Return the (X, Y) coordinate for the center point of the cell that contains the specified text.  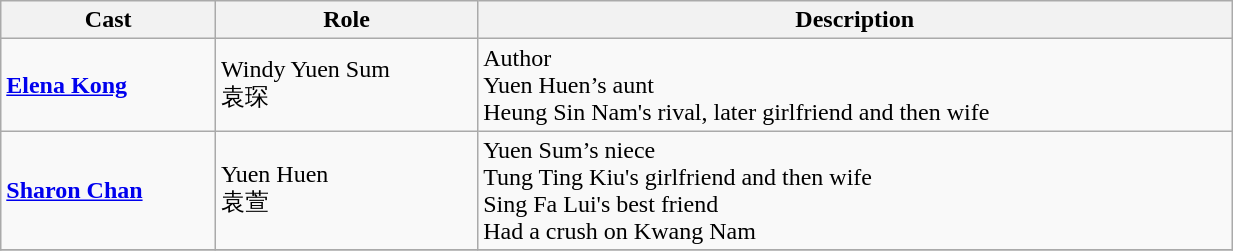
Role (347, 20)
Yuen Sum’s nieceTung Ting Kiu's girlfriend and then wifeSing Fa Lui's best friendHad a crush on Kwang Nam (855, 190)
Sharon Chan (108, 190)
Elena Kong (108, 85)
AuthorYuen Huen’s auntHeung Sin Nam's rival, later girlfriend and then wife (855, 85)
Yuen Huen袁萱 (347, 190)
Cast (108, 20)
Windy Yuen Sum袁琛 (347, 85)
Description (855, 20)
